Output the (X, Y) coordinate of the center of the cell containing the given text.  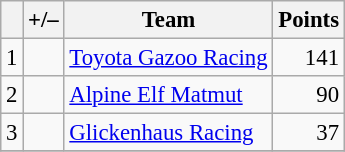
Glickenhaus Racing (168, 133)
Points (308, 20)
141 (308, 58)
+/– (44, 20)
90 (308, 95)
1 (12, 58)
Alpine Elf Matmut (168, 95)
37 (308, 133)
2 (12, 95)
Toyota Gazoo Racing (168, 58)
3 (12, 133)
Team (168, 20)
